Determine the [X, Y] coordinate at the center of the cell enclosing the given text.  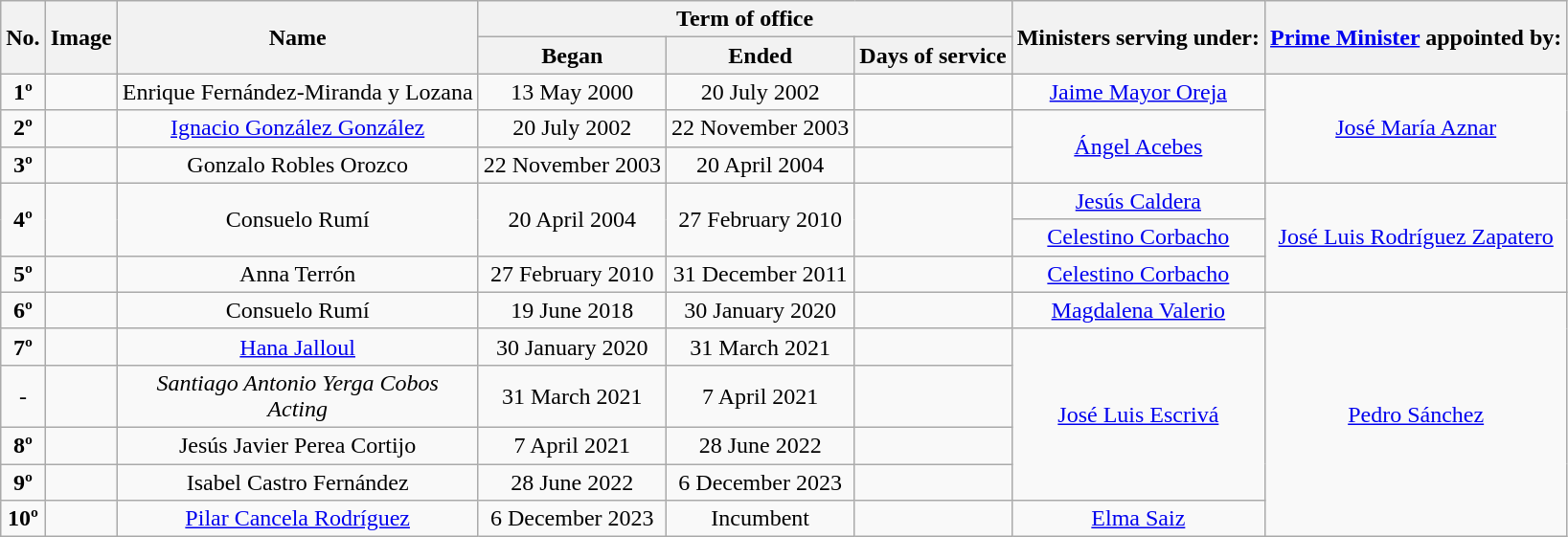
Jesús Javier Perea Cortijo [297, 445]
Days of service [933, 56]
7º [23, 347]
Santiago Antonio Yerga CobosActing [297, 396]
6º [23, 310]
Magdalena Valerio [1138, 310]
Elma Saiz [1138, 519]
Gonzalo Robles Orozco [297, 165]
José María Aznar [1416, 128]
Ignacio González González [297, 128]
4º [23, 219]
Began [572, 56]
Enrique Fernández-Miranda y Lozana [297, 92]
- [23, 396]
5º [23, 274]
9º [23, 481]
José Luis Escrivá [1138, 414]
13 May 2000 [572, 92]
19 June 2018 [572, 310]
2º [23, 128]
Image [80, 37]
Name [297, 37]
31 December 2011 [760, 274]
10º [23, 519]
Hana Jalloul [297, 347]
Jaime Mayor Oreja [1138, 92]
Incumbent [760, 519]
1º [23, 92]
Jesús Caldera [1138, 201]
Pilar Cancela Rodríguez [297, 519]
Ended [760, 56]
Pedro Sánchez [1416, 414]
Ángel Acebes [1138, 146]
Term of office [745, 19]
Prime Minister appointed by: [1416, 37]
Ministers serving under: [1138, 37]
Isabel Castro Fernández [297, 481]
8º [23, 445]
José Luis Rodríguez Zapatero [1416, 237]
3º [23, 165]
Anna Terrón [297, 274]
No. [23, 37]
